Detect which cell encompasses the target text, then output its [x, y] center coordinate. 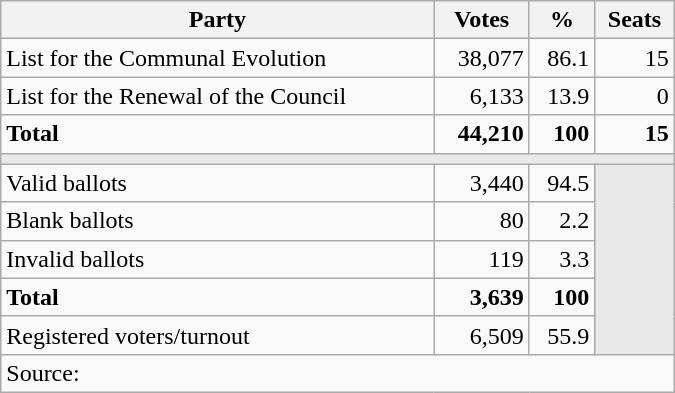
Source: [338, 373]
6,133 [482, 96]
Invalid ballots [218, 259]
Seats [635, 20]
0 [635, 96]
44,210 [482, 134]
List for the Communal Evolution [218, 58]
6,509 [482, 335]
38,077 [482, 58]
119 [482, 259]
80 [482, 221]
3,639 [482, 297]
94.5 [562, 183]
3,440 [482, 183]
3.3 [562, 259]
55.9 [562, 335]
Votes [482, 20]
Blank ballots [218, 221]
Registered voters/turnout [218, 335]
% [562, 20]
List for the Renewal of the Council [218, 96]
Party [218, 20]
2.2 [562, 221]
13.9 [562, 96]
86.1 [562, 58]
Valid ballots [218, 183]
